Scan for the cell matching the given text and deliver its [x, y] coordinate at center. 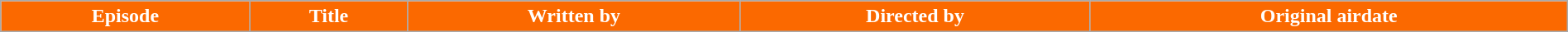
Original airdate [1328, 16]
Directed by [915, 16]
Title [329, 16]
Written by [574, 16]
Episode [126, 16]
